For the text-containing cell, return its midpoint in (X, Y) coordinate format. 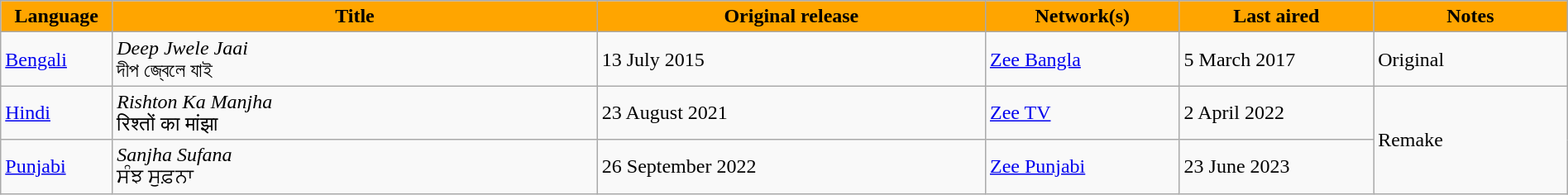
Language (56, 17)
Zee Bangla (1082, 59)
Deep Jwele Jaai দীপ জ্বেলে যাই (355, 59)
Zee Punjabi (1082, 167)
Remake (1470, 140)
2 April 2022 (1277, 112)
Last aired (1277, 17)
Sanjha Sufana ਸੰਝ ਸੁਫ਼ਨਾ (355, 167)
Original (1470, 59)
Network(s) (1082, 17)
Title (355, 17)
23 August 2021 (791, 112)
Rishton Ka Manjha रिश्तों का मांझा (355, 112)
Notes (1470, 17)
13 July 2015 (791, 59)
5 March 2017 (1277, 59)
Hindi (56, 112)
Punjabi (56, 167)
Bengali (56, 59)
Zee TV (1082, 112)
26 September 2022 (791, 167)
Original release (791, 17)
23 June 2023 (1277, 167)
